Pinpoint the cell where the given text exists, returning its [X, Y] midpoint coordinate. 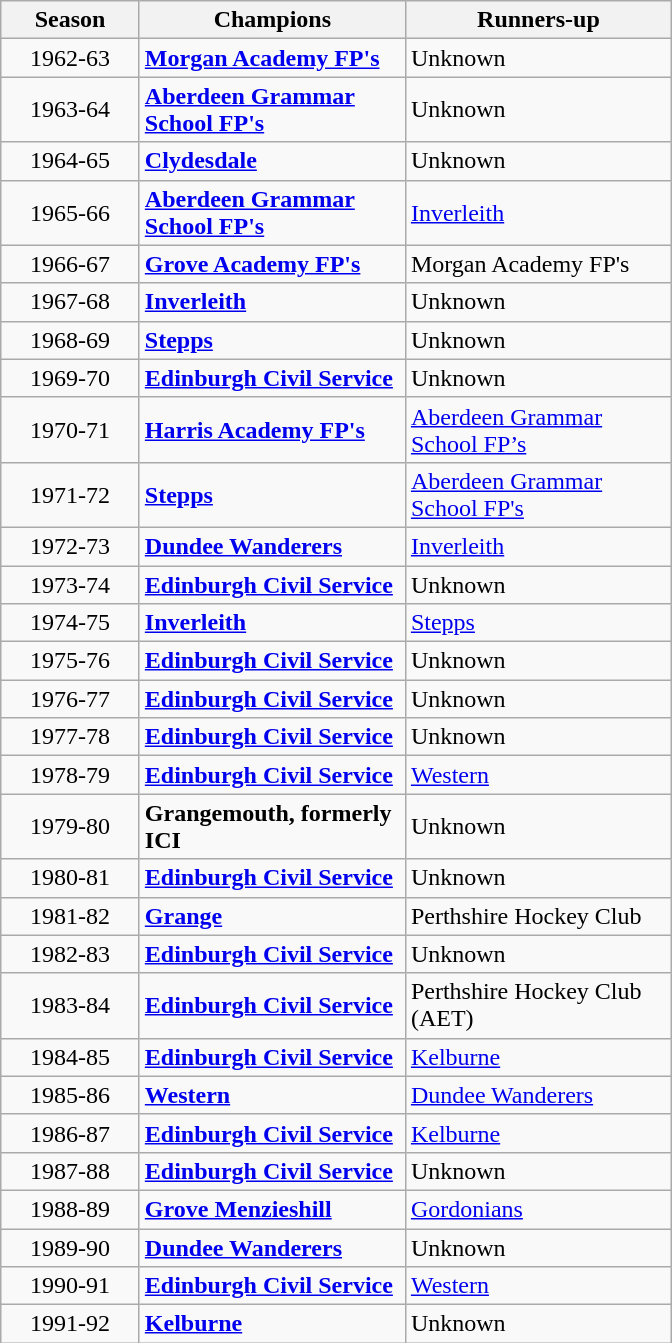
1991-92 [70, 1324]
Perthshire Hockey Club (AET) [538, 1006]
1983-84 [70, 1006]
1980-81 [70, 878]
1971-72 [70, 494]
Champions [272, 20]
1967-68 [70, 302]
1986-87 [70, 1133]
1978-79 [70, 775]
1962-63 [70, 58]
1985-86 [70, 1095]
1965-66 [70, 212]
1977-78 [70, 737]
Grangemouth, formerly ICI [272, 826]
1963-64 [70, 110]
Grove Menzieshill [272, 1209]
1973-74 [70, 585]
1969-70 [70, 378]
1970-71 [70, 430]
Clydesdale [272, 161]
1974-75 [70, 623]
1966-67 [70, 264]
1975-76 [70, 661]
1981-82 [70, 916]
Aberdeen Grammar School FP’s [538, 430]
1990-91 [70, 1286]
Gordonians [538, 1209]
1964-65 [70, 161]
1988-89 [70, 1209]
1979-80 [70, 826]
Season [70, 20]
Harris Academy FP's [272, 430]
1989-90 [70, 1247]
Runners-up [538, 20]
Grange [272, 916]
1976-77 [70, 699]
Perthshire Hockey Club [538, 916]
1982-83 [70, 954]
1972-73 [70, 546]
Grove Academy FP's [272, 264]
1984-85 [70, 1057]
1968-69 [70, 340]
1987-88 [70, 1171]
